Detect which cell encompasses the target text, then output its [x, y] center coordinate. 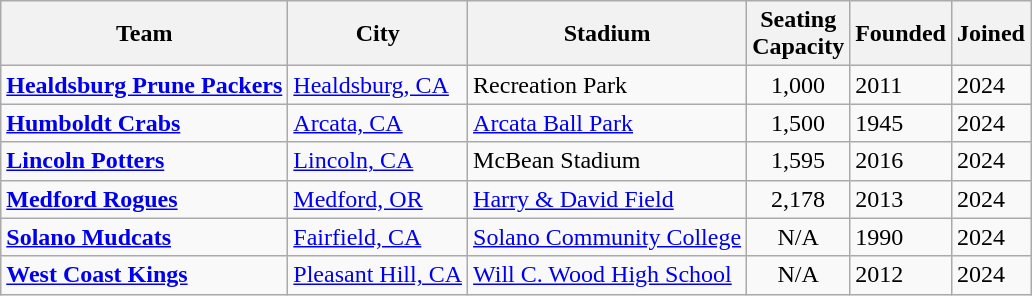
West Coast Kings [144, 275]
1,500 [798, 123]
City [378, 34]
Medford, OR [378, 199]
Lincoln, CA [378, 161]
Fairfield, CA [378, 237]
Medford Rogues [144, 199]
McBean Stadium [608, 161]
Will C. Wood High School [608, 275]
Solano Mudcats [144, 237]
Founded [901, 34]
1,595 [798, 161]
Arcata, CA [378, 123]
Solano Community College [608, 237]
Stadium [608, 34]
Healdsburg Prune Packers [144, 85]
Harry & David Field [608, 199]
Lincoln Potters [144, 161]
Arcata Ball Park [608, 123]
1,000 [798, 85]
2012 [901, 275]
2013 [901, 199]
2016 [901, 161]
2011 [901, 85]
Pleasant Hill, CA [378, 275]
1990 [901, 237]
Recreation Park [608, 85]
Team [144, 34]
SeatingCapacity [798, 34]
2,178 [798, 199]
1945 [901, 123]
Humboldt Crabs [144, 123]
Joined [990, 34]
Healdsburg, CA [378, 85]
